Search for the cell housing the specified text and yield its [X, Y] center coordinate. 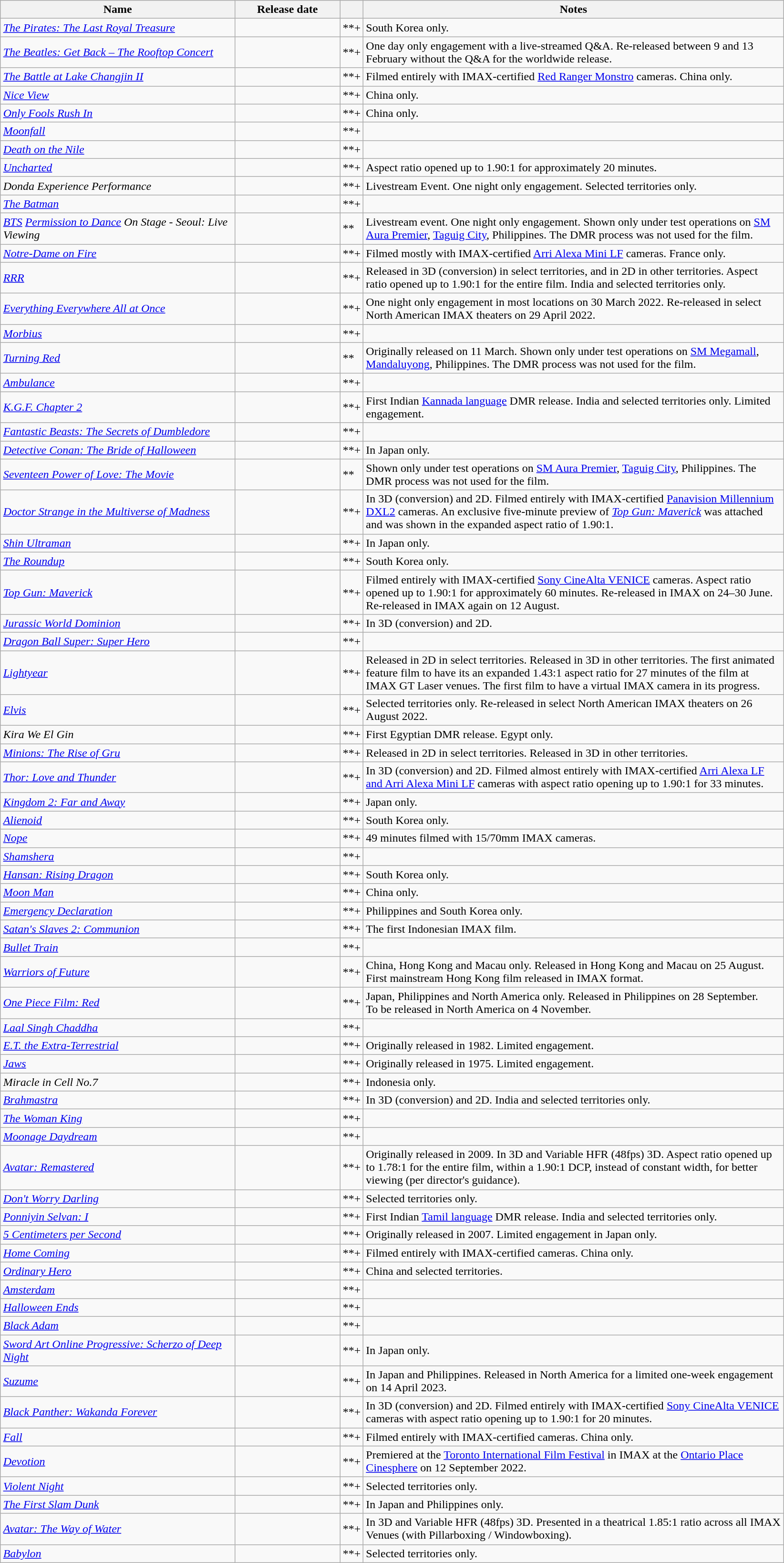
Ordinary Hero [117, 1271]
BTS Permission to Dance On Stage - Seoul: Live Viewing [117, 228]
Doctor Strange in the Multiverse of Madness [117, 512]
Livestream Event. One night only engagement. Selected territories only. [573, 186]
Brahmastra [117, 1100]
Philippines and South Korea only. [573, 911]
Moonfall [117, 131]
RRR [117, 278]
In Japan and Philippines only. [573, 1504]
Release date [287, 10]
In 3D (conversion) and 2D. Filmed entirely with IMAX-certified Sony CineAlta VENICE cameras with aspect ratio opening up to 1.90:1 for 20 minutes. [573, 1412]
49 minutes filmed with 15/70mm IMAX cameras. [573, 838]
Originally released in 1982. Limited engagement. [573, 1046]
Home Coming [117, 1253]
The First Slam Dunk [117, 1504]
Hansan: Rising Dragon [117, 875]
Halloween Ends [117, 1307]
Everything Everywhere All at Once [117, 309]
Devotion [117, 1462]
Warriors of Future [117, 971]
The Beatles: Get Back – The Rooftop Concert [117, 52]
Detective Conan: The Bride of Halloween [117, 450]
The first Indonesian IMAX film. [573, 929]
The Pirates: The Last Royal Treasure [117, 28]
Shin Ultraman [117, 543]
Nice View [117, 95]
Originally released in 2007. Limited engagement in Japan only. [573, 1235]
In 3D (conversion) and 2D. India and selected territories only. [573, 1100]
Miracle in Cell No.7 [117, 1082]
Indonesia only. [573, 1082]
Released in 2D in select territories. Released in 3D in other territories. [573, 753]
Morbius [117, 333]
Suzume [117, 1382]
First Egyptian DMR release. Egypt only. [573, 735]
Jaws [117, 1064]
5 Centimeters per Second [117, 1235]
Thor: Love and Thunder [117, 778]
Originally released in 1975. Limited engagement. [573, 1064]
China and selected territories. [573, 1271]
Notes [573, 10]
Seventeen Power of Love: The Movie [117, 474]
Amsterdam [117, 1289]
Ponniyin Selvan: I [117, 1217]
Bullet Train [117, 947]
Notre-Dame on Fire [117, 253]
The Woman King [117, 1118]
One night only engagement in most locations on 30 March 2022. Re-released in select North American IMAX theaters on 29 April 2022. [573, 309]
Minions: The Rise of Gru [117, 753]
Avatar: Remastered [117, 1167]
Black Adam [117, 1325]
Satan's Slaves 2: Communion [117, 929]
Alienoid [117, 820]
Shamshera [117, 856]
Turning Red [117, 358]
Japan, Philippines and North America only. Released in Philippines on 28 September. To be released in North America on 4 November. [573, 1003]
Emergency Declaration [117, 911]
Only Fools Rush In [117, 113]
Sword Art Online Progressive: Scherzo of Deep Night [117, 1350]
Shown only under test operations on SM Aura Premier, Taguig City, Philippines. The DMR process was not used for the film. [573, 474]
Name [117, 10]
E.T. the Extra-Terrestrial [117, 1046]
Don't Worry Darling [117, 1198]
Moonage Daydream [117, 1136]
Filmed mostly with IMAX-certified Arri Alexa Mini LF cameras. France only. [573, 253]
Babylon [117, 1553]
Lightyear [117, 673]
Elvis [117, 710]
Nope [117, 838]
In 3D (conversion) and 2D. [573, 623]
First Indian Tamil language DMR release. India and selected territories only. [573, 1217]
One day only engagement with a live-streamed Q&A. Re-released between 9 and 13 February without the Q&A for the worldwide release. [573, 52]
Aspect ratio opened up to 1.90:1 for approximately 20 minutes. [573, 167]
One Piece Film: Red [117, 1003]
Fall [117, 1437]
Kingdom 2: Far and Away [117, 802]
Japan only. [573, 802]
The Battle at Lake Changjin II [117, 77]
Laal Singh Chaddha [117, 1027]
The Batman [117, 204]
Top Gun: Maverick [117, 592]
Avatar: The Way of Water [117, 1529]
The Roundup [117, 561]
Fantastic Beasts: The Secrets of Dumbledore [117, 432]
Ambulance [117, 383]
Death on the Nile [117, 149]
Selected territories only. Re-released in select North American IMAX theaters on 26 August 2022. [573, 710]
Moon Man [117, 893]
Dragon Ball Super: Super Hero [117, 641]
In 3D and Variable HFR (48fps) 3D. Presented in a theatrical 1.85:1 ratio across all IMAX Venues (with Pillarboxing / Windowboxing). [573, 1529]
China, Hong Kong and Macau only. Released in Hong Kong and Macau on 25 August. First mainstream Hong Kong film released in IMAX format. [573, 971]
Uncharted [117, 167]
Jurassic World Dominion [117, 623]
First Indian Kannada language DMR release. India and selected territories only. Limited engagement. [573, 407]
Filmed entirely with IMAX-certified Red Ranger Monstro cameras. China only. [573, 77]
Donda Experience Performance [117, 186]
In Japan and Philippines. Released in North America for a limited one-week engagement on 14 April 2023. [573, 1382]
Premiered at the Toronto International Film Festival in IMAX at the Ontario Place Cinesphere on 12 September 2022. [573, 1462]
Violent Night [117, 1486]
Kira We El Gin [117, 735]
Black Panther: Wakanda Forever [117, 1412]
K.G.F. Chapter 2 [117, 407]
